Output the [X, Y] coordinate of the center of the cell containing the given text.  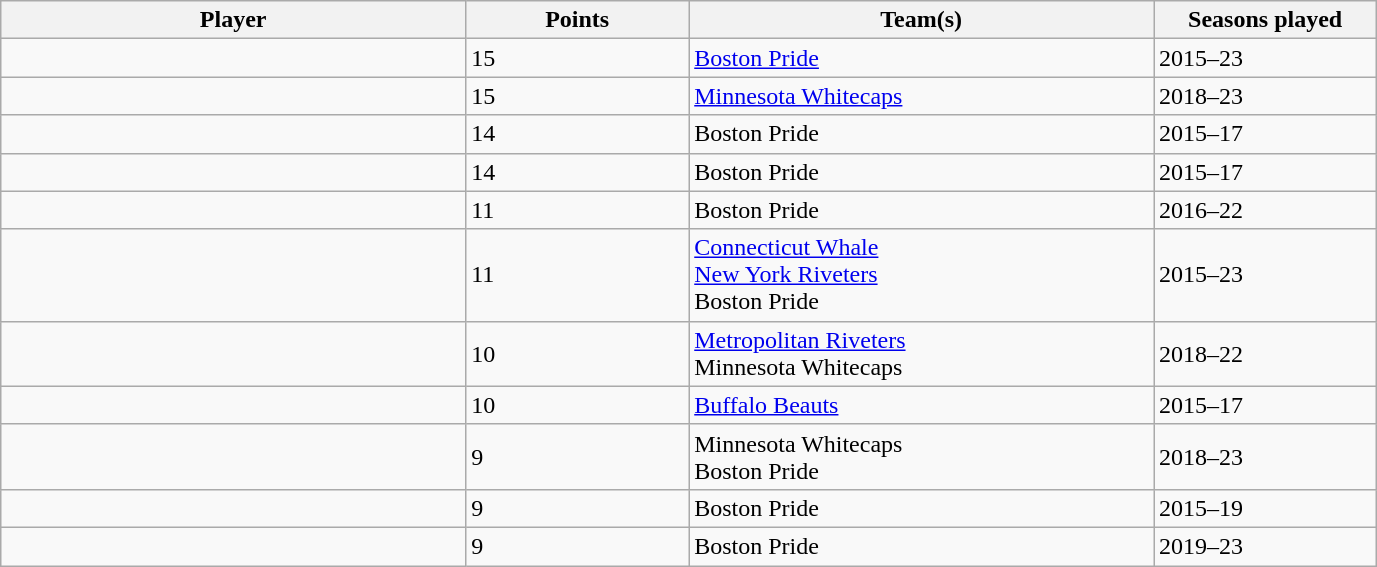
Team(s) [922, 20]
Points [578, 20]
Player [234, 20]
2018–22 [1266, 354]
Minnesota WhitecapsBoston Pride [922, 456]
2015–19 [1266, 508]
2019–23 [1266, 546]
2016–22 [1266, 210]
Metropolitan RivetersMinnesota Whitecaps [922, 354]
Connecticut WhaleNew York RivetersBoston Pride [922, 275]
Minnesota Whitecaps [922, 96]
Buffalo Beauts [922, 405]
Seasons played [1266, 20]
